Return (X, Y) of the center of cell containing provided text 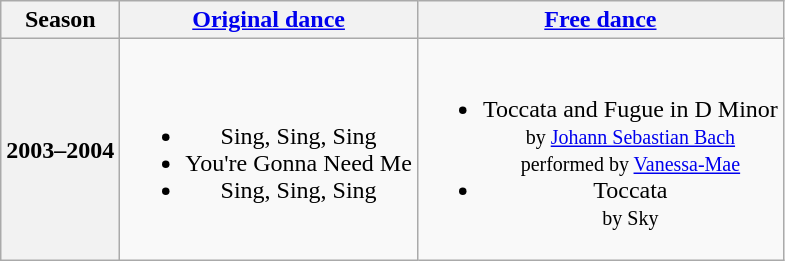
Original dance (269, 20)
Sing, Sing, SingYou're Gonna Need MeSing, Sing, Sing (269, 150)
Season (60, 20)
Toccata and Fugue in D Minor by Johann Sebastian Bach performed by Vanessa-Mae Toccata by Sky (600, 150)
Free dance (600, 20)
2003–2004 (60, 150)
